Scan for the cell matching the given text and deliver its (X, Y) coordinate at center. 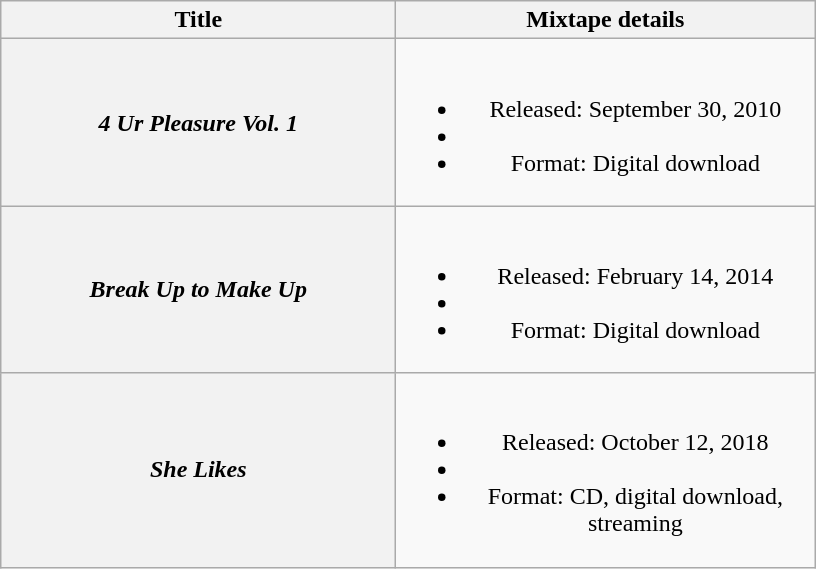
4 Ur Pleasure Vol. 1 (198, 122)
Title (198, 20)
Break Up to Make Up (198, 290)
Released: February 14, 2014Format: Digital download (606, 290)
Mixtape details (606, 20)
Released: September 30, 2010Format: Digital download (606, 122)
Released: October 12, 2018Format: CD, digital download, streaming (606, 470)
She Likes (198, 470)
